Find where the given text appears and provide that cell's center as (X, Y) coordinate. 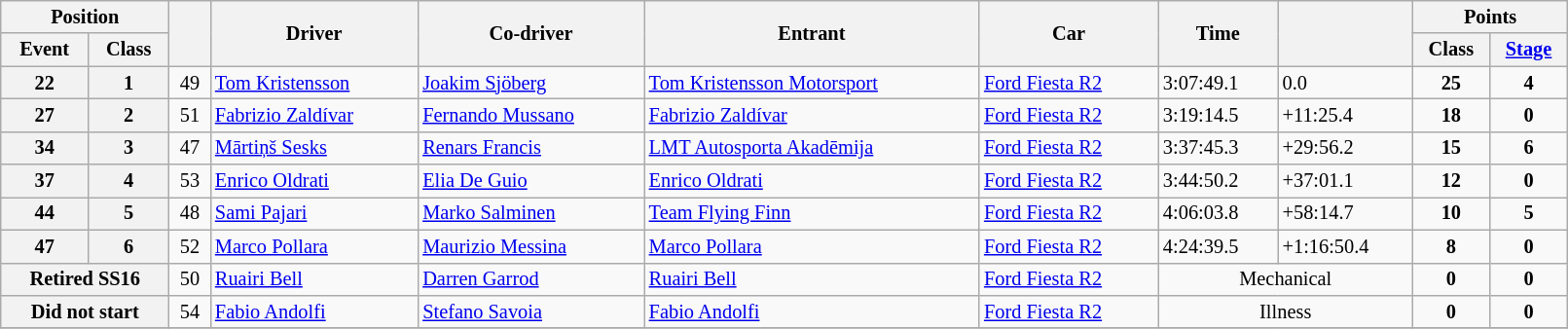
Time (1219, 33)
Maurizio Messina (530, 246)
4:06:03.8 (1219, 213)
+29:56.2 (1345, 148)
Tom Kristensson (313, 83)
18 (1450, 115)
Entrant (812, 33)
Event (45, 50)
+58:14.7 (1345, 213)
Mārtiņš Sesks (313, 148)
48 (190, 213)
44 (45, 213)
50 (190, 279)
51 (190, 115)
49 (190, 83)
Illness (1285, 311)
3:37:45.3 (1219, 148)
Stage (1528, 50)
+37:01.1 (1345, 181)
8 (1450, 246)
52 (190, 246)
3:19:14.5 (1219, 115)
3:44:50.2 (1219, 181)
Darren Garrod (530, 279)
3:07:49.1 (1219, 83)
Joakim Sjöberg (530, 83)
54 (190, 311)
53 (190, 181)
+1:16:50.4 (1345, 246)
27 (45, 115)
1 (128, 83)
Sami Pajari (313, 213)
Driver (313, 33)
Co-driver (530, 33)
22 (45, 83)
LMT Autosporta Akadēmija (812, 148)
Mechanical (1285, 279)
10 (1450, 213)
+11:25.4 (1345, 115)
2 (128, 115)
15 (1450, 148)
Position (86, 17)
Marko Salminen (530, 213)
Stefano Savoia (530, 311)
25 (1450, 83)
4:24:39.5 (1219, 246)
12 (1450, 181)
37 (45, 181)
0.0 (1345, 83)
Retired SS16 (86, 279)
34 (45, 148)
Points (1489, 17)
Tom Kristensson Motorsport (812, 83)
Elia De Guio (530, 181)
Did not start (86, 311)
Team Flying Finn (812, 213)
3 (128, 148)
Fernando Mussano (530, 115)
Renars Francis (530, 148)
Car (1069, 33)
